Output the (X, Y) coordinate of the center of the cell containing the given text.  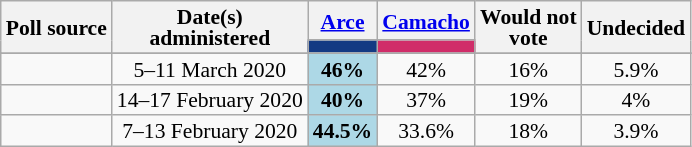
4% (636, 100)
Would notvote (528, 27)
3.9% (636, 132)
Arce (342, 20)
Poll source (56, 27)
Date(s)administered (210, 27)
37% (426, 100)
44.5% (342, 132)
16% (528, 68)
14–17 February 2020 (210, 100)
Camacho (426, 20)
46% (342, 68)
Undecided (636, 27)
18% (528, 132)
19% (528, 100)
40% (342, 100)
33.6% (426, 132)
42% (426, 68)
7–13 February 2020 (210, 132)
5–11 March 2020 (210, 68)
5.9% (636, 68)
